Find where the given text appears and provide that cell's center as (X, Y) coordinate. 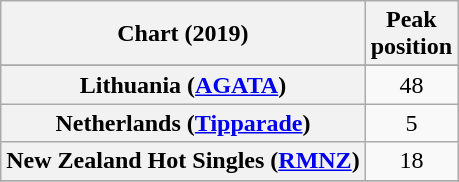
Lithuania (AGATA) (183, 85)
Chart (2019) (183, 34)
5 (411, 123)
New Zealand Hot Singles (RMNZ) (183, 161)
18 (411, 161)
Netherlands (Tipparade) (183, 123)
Peakposition (411, 34)
48 (411, 85)
